Return [x, y] of the center of cell containing provided text 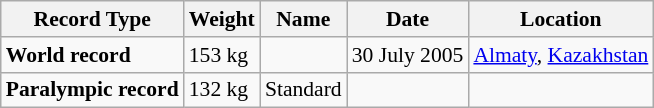
Location [560, 19]
Date [408, 19]
World record [92, 55]
Name [304, 19]
Standard [304, 90]
Almaty, Kazakhstan [560, 55]
Paralympic record [92, 90]
132 kg [222, 90]
Record Type [92, 19]
153 kg [222, 55]
Weight [222, 19]
30 July 2005 [408, 55]
